Locate the cell with the specified text and output its (X, Y) center coordinate. 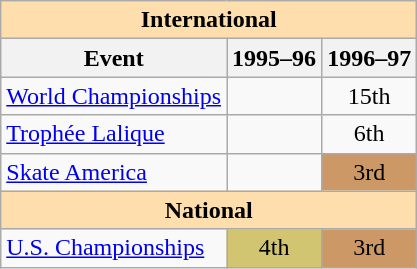
15th (370, 96)
Trophée Lalique (114, 134)
Skate America (114, 172)
International (209, 20)
Event (114, 58)
1995–96 (274, 58)
1996–97 (370, 58)
National (209, 210)
4th (274, 248)
World Championships (114, 96)
U.S. Championships (114, 248)
6th (370, 134)
